Scan for the cell matching the given text and deliver its (x, y) coordinate at center. 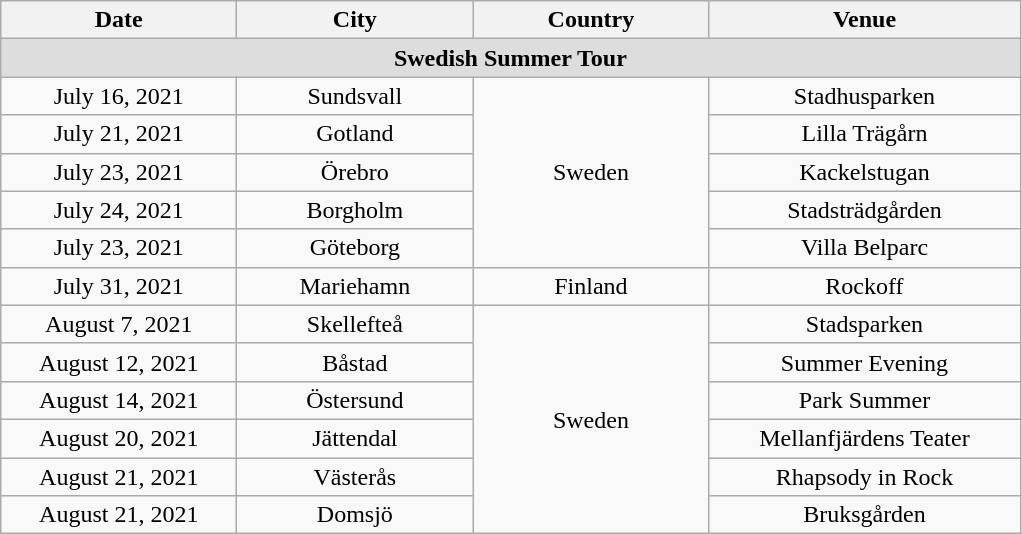
Skellefteå (355, 324)
Mariehamn (355, 286)
Västerås (355, 477)
City (355, 20)
Båstad (355, 362)
July 16, 2021 (119, 96)
August 14, 2021 (119, 400)
July 31, 2021 (119, 286)
Rhapsody in Rock (864, 477)
Örebro (355, 172)
Sundsvall (355, 96)
July 24, 2021 (119, 210)
Date (119, 20)
Rockoff (864, 286)
Finland (591, 286)
Domsjö (355, 515)
Mellanfjärdens Teater (864, 438)
Park Summer (864, 400)
Jättendal (355, 438)
Country (591, 20)
Bruksgården (864, 515)
July 21, 2021 (119, 134)
August 20, 2021 (119, 438)
Borgholm (355, 210)
Stadsparken (864, 324)
Lilla Trägårn (864, 134)
August 7, 2021 (119, 324)
Östersund (355, 400)
Göteborg (355, 248)
August 12, 2021 (119, 362)
Gotland (355, 134)
Stadhusparken (864, 96)
Kackelstugan (864, 172)
Villa Belparc (864, 248)
Venue (864, 20)
Swedish Summer Tour (510, 58)
Stadsträdgården (864, 210)
Summer Evening (864, 362)
